For the text-containing cell, return its midpoint in [x, y] coordinate format. 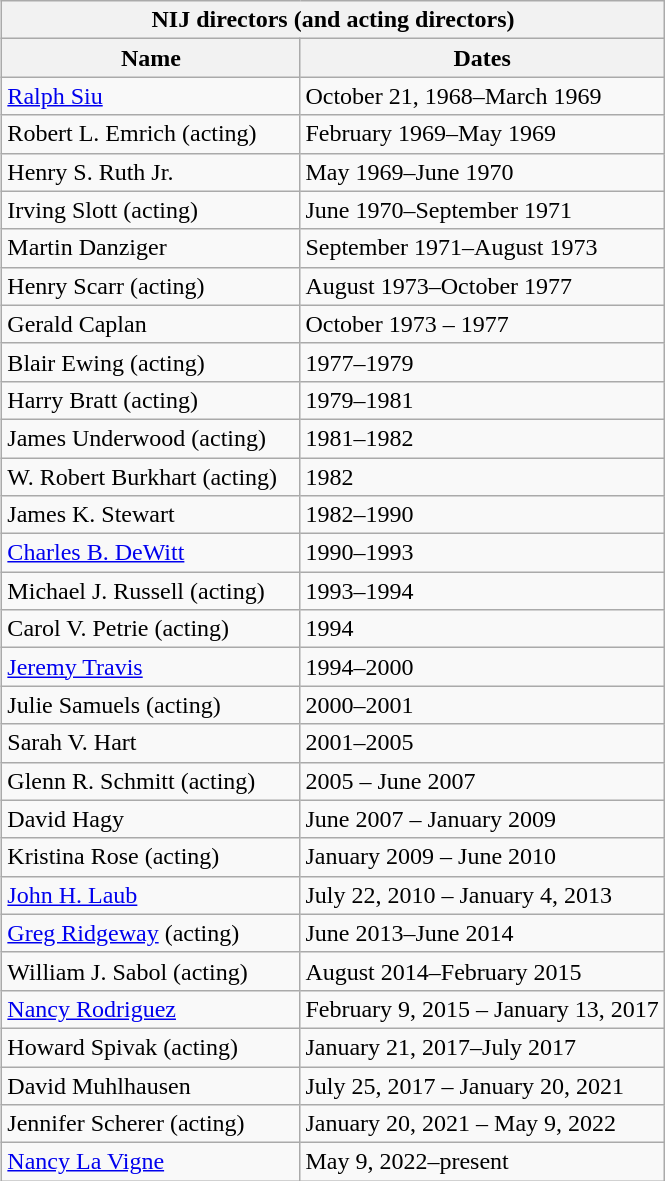
Harry Bratt (acting) [151, 400]
January 20, 2021 – May 9, 2022 [482, 1124]
W. Robert Burkhart (acting) [151, 477]
1994–2000 [482, 667]
David Muhlhausen [151, 1085]
Henry S. Ruth Jr. [151, 172]
Blair Ewing (acting) [151, 362]
October 1973 – 1977 [482, 324]
September 1971–August 1973 [482, 248]
James Underwood (acting) [151, 438]
2001–2005 [482, 743]
James K. Stewart [151, 515]
Ralph Siu [151, 96]
Charles B. DeWitt [151, 553]
NIJ directors (and acting directors) [333, 20]
August 2014–February 2015 [482, 971]
June 2013–June 2014 [482, 933]
June 2007 – January 2009 [482, 819]
Nancy La Vigne [151, 1162]
February 9, 2015 – January 13, 2017 [482, 1009]
Howard Spivak (acting) [151, 1047]
October 21, 1968–March 1969 [482, 96]
Kristina Rose (acting) [151, 857]
Name [151, 58]
July 25, 2017 – January 20, 2021 [482, 1085]
Sarah V. Hart [151, 743]
January 21, 2017–July 2017 [482, 1047]
May 1969–June 1970 [482, 172]
1982 [482, 477]
Jeremy Travis [151, 667]
May 9, 2022–present [482, 1162]
June 1970–September 1971 [482, 210]
1993–1994 [482, 591]
1979–1981 [482, 400]
Henry Scarr (acting) [151, 286]
Michael J. Russell (acting) [151, 591]
Gerald Caplan [151, 324]
Jennifer Scherer (acting) [151, 1124]
1990–1993 [482, 553]
John H. Laub [151, 895]
Martin Danziger [151, 248]
Robert L. Emrich (acting) [151, 134]
1981–1982 [482, 438]
Carol V. Petrie (acting) [151, 629]
David Hagy [151, 819]
January 2009 – June 2010 [482, 857]
2005 – June 2007 [482, 781]
Irving Slott (acting) [151, 210]
Nancy Rodriguez [151, 1009]
Glenn R. Schmitt (acting) [151, 781]
August 1973–October 1977 [482, 286]
William J. Sabol (acting) [151, 971]
2000–2001 [482, 705]
Dates [482, 58]
1982–1990 [482, 515]
Greg Ridgeway (acting) [151, 933]
July 22, 2010 – January 4, 2013 [482, 895]
1994 [482, 629]
February 1969–May 1969 [482, 134]
Julie Samuels (acting) [151, 705]
1977–1979 [482, 362]
